Extract the [x, y] coordinate from the center of the cell holding the provided text.  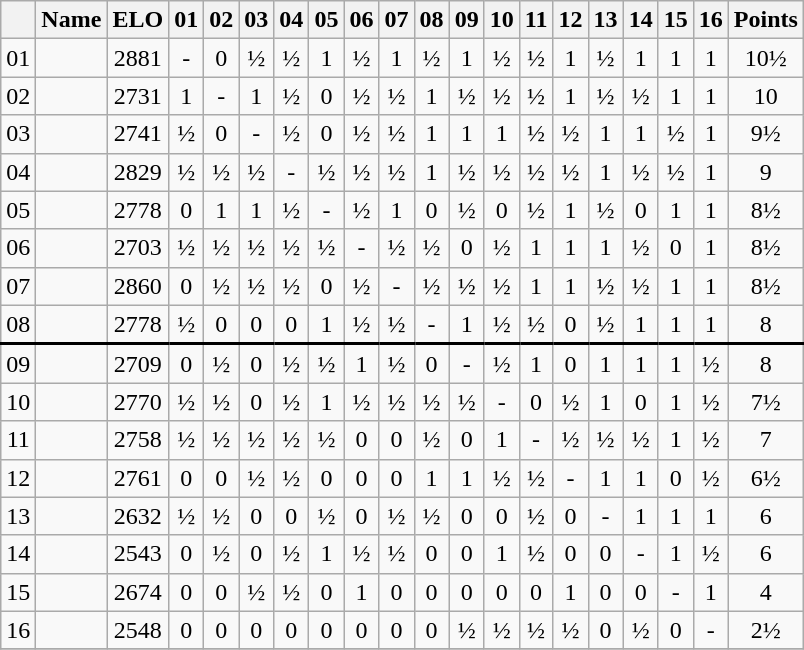
6½ [766, 478]
2770 [138, 402]
2741 [138, 134]
2548 [138, 630]
9½ [766, 134]
2731 [138, 96]
10½ [766, 58]
Name [72, 20]
2758 [138, 440]
2674 [138, 592]
7½ [766, 402]
2860 [138, 286]
2709 [138, 364]
Points [766, 20]
2543 [138, 554]
2761 [138, 478]
4 [766, 592]
9 [766, 172]
2½ [766, 630]
2829 [138, 172]
ELO [138, 20]
2703 [138, 248]
2881 [138, 58]
2632 [138, 516]
7 [766, 440]
